Pinpoint the cell where the given text exists, returning its [X, Y] midpoint coordinate. 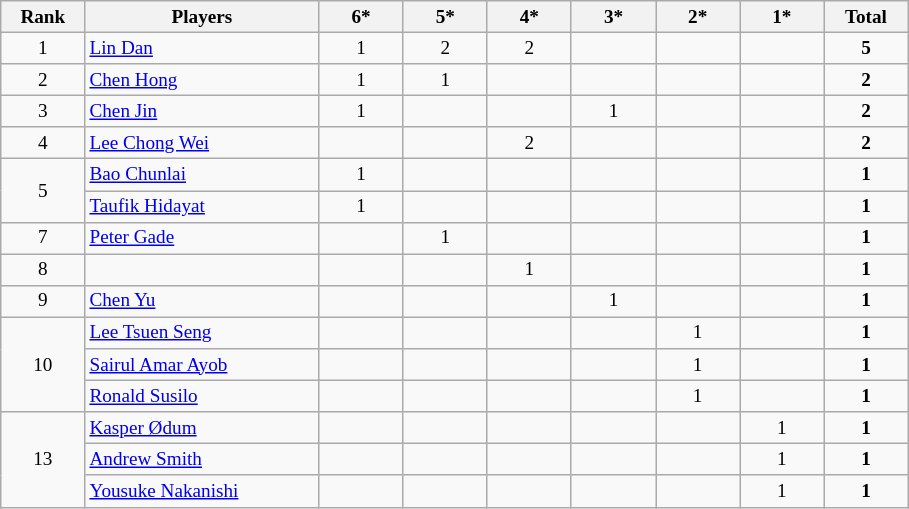
Chen Hong [202, 80]
13 [43, 460]
3* [613, 17]
Taufik Hidayat [202, 206]
Andrew Smith [202, 460]
Total [866, 17]
Players [202, 17]
Lee Chong Wei [202, 143]
Chen Jin [202, 111]
4 [43, 143]
5* [445, 17]
9 [43, 301]
Sairul Amar Ayob [202, 365]
Lin Dan [202, 48]
8 [43, 270]
10 [43, 364]
4* [529, 17]
Peter Gade [202, 238]
Bao Chunlai [202, 175]
7 [43, 238]
Kasper Ødum [202, 428]
Lee Tsuen Seng [202, 333]
Chen Yu [202, 301]
1* [782, 17]
Ronald Susilo [202, 396]
2* [698, 17]
Rank [43, 17]
3 [43, 111]
Yousuke Nakanishi [202, 491]
6* [361, 17]
